From the cell containing the given text, extract its center point as [X, Y] coordinate. 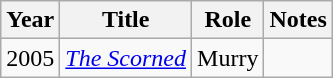
The Scorned [126, 58]
Murry [228, 58]
Year [30, 20]
2005 [30, 58]
Notes [298, 20]
Role [228, 20]
Title [126, 20]
